Provide the [x, y] coordinate of the cell's center where the given text is located.  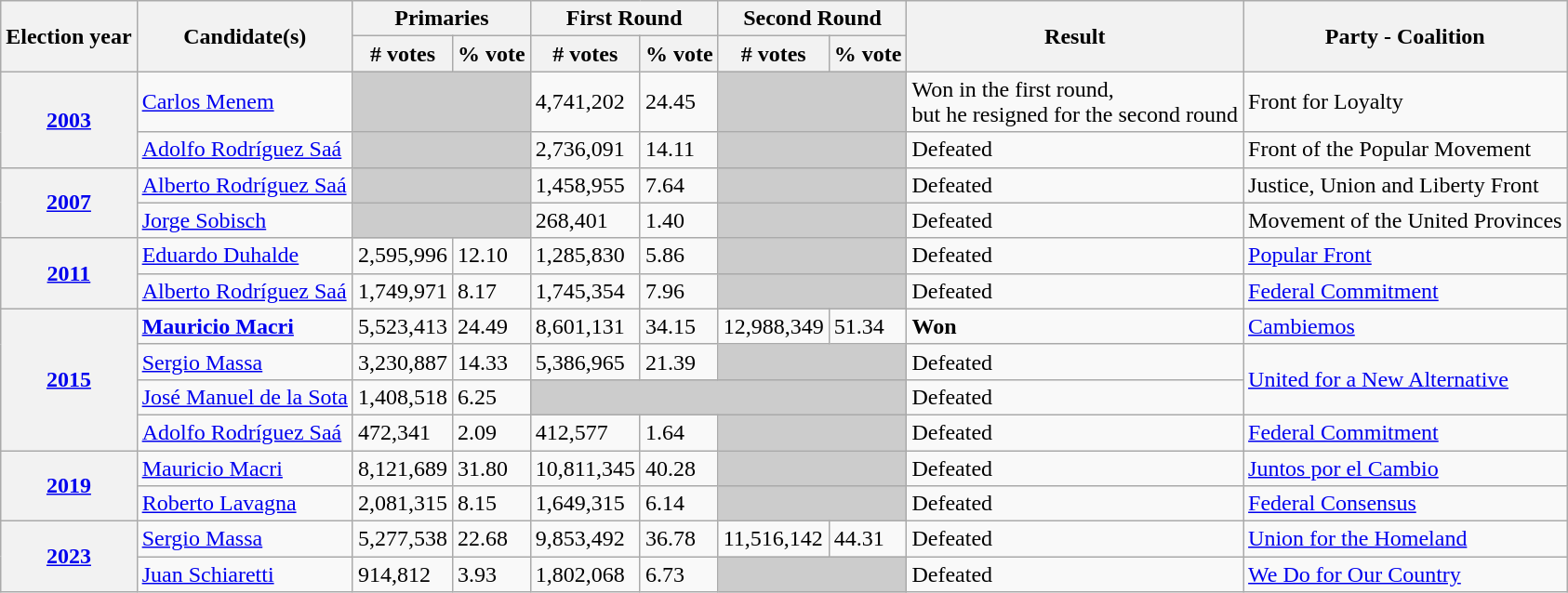
1,408,518 [402, 397]
5,386,965 [585, 362]
8,121,689 [402, 468]
24.45 [679, 102]
2007 [69, 203]
1,749,971 [402, 291]
11,516,142 [774, 539]
51.34 [868, 326]
We Do for Our Country [1405, 574]
Eduardo Duhalde [245, 256]
United for a New Alternative [1405, 379]
2,595,996 [402, 256]
472,341 [402, 432]
412,577 [585, 432]
1.40 [679, 220]
22.68 [492, 539]
8,601,131 [585, 326]
31.80 [492, 468]
Won [1075, 326]
2,081,315 [402, 504]
40.28 [679, 468]
First Round [624, 19]
Election year [69, 36]
2019 [69, 485]
1,745,354 [585, 291]
Won in the first round,but he resigned for the second round [1075, 102]
1.64 [679, 432]
34.15 [679, 326]
2,736,091 [585, 150]
12,988,349 [774, 326]
7.96 [679, 291]
Front for Loyalty [1405, 102]
36.78 [679, 539]
1,285,830 [585, 256]
44.31 [868, 539]
5.86 [679, 256]
Movement of the United Provinces [1405, 220]
5,523,413 [402, 326]
2003 [69, 119]
12.10 [492, 256]
3.93 [492, 574]
2011 [69, 273]
Federal Consensus [1405, 504]
14.11 [679, 150]
8.17 [492, 291]
Roberto Lavagna [245, 504]
Primaries [441, 19]
2015 [69, 379]
14.33 [492, 362]
Candidate(s) [245, 36]
6.25 [492, 397]
Result [1075, 36]
3,230,887 [402, 362]
José Manuel de la Sota [245, 397]
7.64 [679, 185]
8.15 [492, 504]
Juntos por el Cambio [1405, 468]
268,401 [585, 220]
5,277,538 [402, 539]
1,458,955 [585, 185]
2.09 [492, 432]
Justice, Union and Liberty Front [1405, 185]
10,811,345 [585, 468]
6.14 [679, 504]
914,812 [402, 574]
Popular Front [1405, 256]
Jorge Sobisch [245, 220]
2023 [69, 557]
Carlos Menem [245, 102]
21.39 [679, 362]
Cambiemos [1405, 326]
Party - Coalition [1405, 36]
Second Round [813, 19]
9,853,492 [585, 539]
1,649,315 [585, 504]
6.73 [679, 574]
4,741,202 [585, 102]
Union for the Homeland [1405, 539]
24.49 [492, 326]
1,802,068 [585, 574]
Juan Schiaretti [245, 574]
Front of the Popular Movement [1405, 150]
